Detect which cell encompasses the target text, then output its [X, Y] center coordinate. 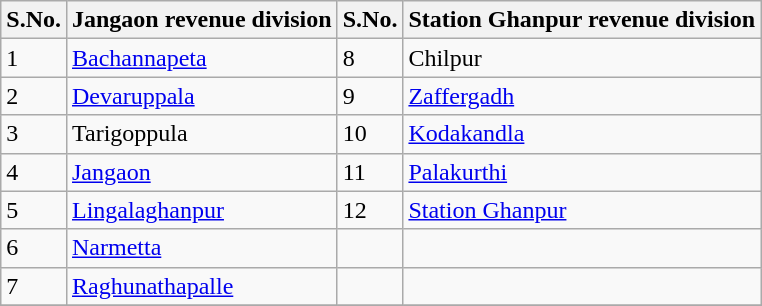
Station Ghanpur [582, 210]
5 [34, 210]
Chilpur [582, 58]
Jangaon revenue division [202, 20]
9 [370, 96]
6 [34, 248]
Bachannapeta [202, 58]
1 [34, 58]
Lingalaghanpur [202, 210]
Palakurthi [582, 172]
3 [34, 134]
2 [34, 96]
8 [370, 58]
11 [370, 172]
Kodakandla [582, 134]
Narmetta [202, 248]
7 [34, 286]
Raghunathapalle [202, 286]
Jangaon [202, 172]
Station Ghanpur revenue division [582, 20]
Zaffergadh [582, 96]
Devaruppala [202, 96]
10 [370, 134]
4 [34, 172]
Tarigoppula [202, 134]
12 [370, 210]
